Return the (x, y) coordinate for the center point of the cell that contains the specified text.  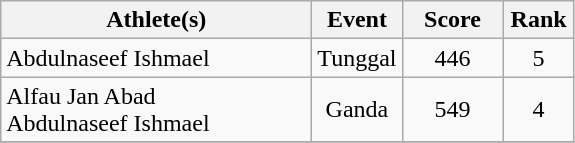
Score (452, 20)
4 (538, 110)
Tunggal (357, 58)
Abdulnaseef Ishmael (156, 58)
Rank (538, 20)
549 (452, 110)
446 (452, 58)
Ganda (357, 110)
Alfau Jan AbadAbdulnaseef Ishmael (156, 110)
Athlete(s) (156, 20)
5 (538, 58)
Event (357, 20)
